Output the (X, Y) coordinate of the center of the cell containing the given text.  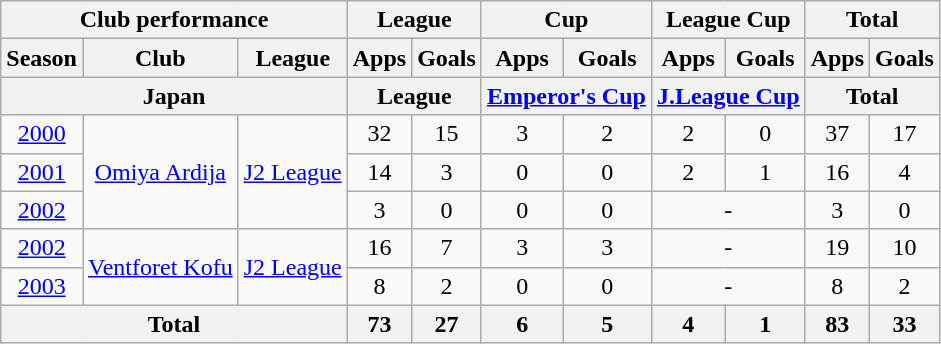
15 (447, 134)
17 (905, 134)
5 (607, 324)
83 (837, 324)
Season (42, 58)
7 (447, 248)
Club performance (174, 20)
33 (905, 324)
19 (837, 248)
2001 (42, 172)
Omiya Ardija (160, 172)
Club (160, 58)
32 (379, 134)
6 (522, 324)
Cup (566, 20)
Emperor's Cup (566, 96)
14 (379, 172)
J.League Cup (728, 96)
Japan (174, 96)
37 (837, 134)
League Cup (728, 20)
Ventforet Kofu (160, 267)
2000 (42, 134)
27 (447, 324)
2003 (42, 286)
73 (379, 324)
10 (905, 248)
